Identify which cell holds the provided text, then report its (X, Y) central coordinate. 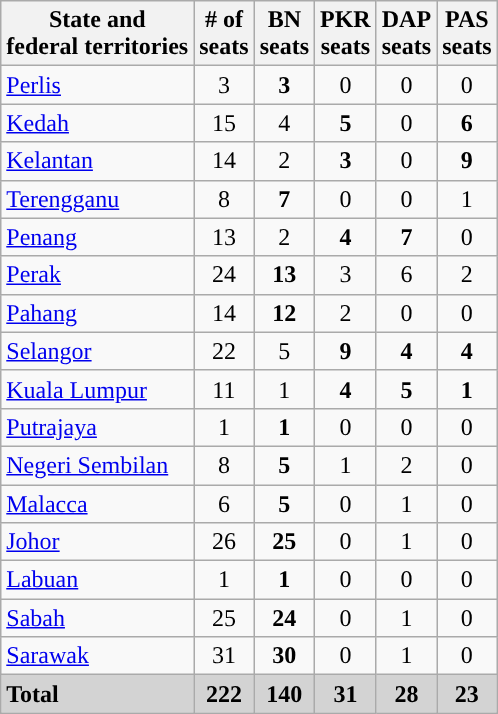
Putrajaya (98, 427)
DAPseats (406, 34)
BNseats (284, 34)
PASseats (467, 34)
Selangor (98, 351)
28 (406, 694)
Kuala Lumpur (98, 389)
Kedah (98, 123)
Pahang (98, 313)
# ofseats (224, 34)
11 (224, 389)
12 (284, 313)
Penang (98, 237)
140 (284, 694)
State andfederal territories (98, 34)
Sabah (98, 618)
23 (467, 694)
Kelantan (98, 161)
26 (224, 542)
30 (284, 656)
Sarawak (98, 656)
Malacca (98, 503)
Perlis (98, 85)
Perak (98, 275)
22 (224, 351)
15 (224, 123)
Total (98, 694)
Negeri Sembilan (98, 465)
Terengganu (98, 199)
PKRseats (346, 34)
Johor (98, 542)
Labuan (98, 580)
222 (224, 694)
